Output the (X, Y) coordinate of the center of the cell containing the given text.  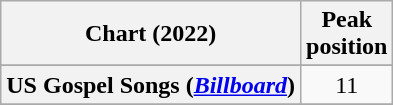
11 (347, 85)
Peakposition (347, 34)
US Gospel Songs (Billboard) (151, 85)
Chart (2022) (151, 34)
